Detect which cell encompasses the target text, then output its (x, y) center coordinate. 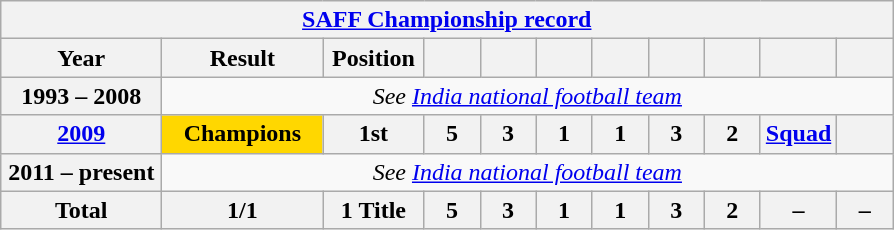
SAFF Championship record (447, 20)
Result (242, 58)
Position (374, 58)
1 Title (374, 210)
1993 – 2008 (82, 96)
Total (82, 210)
2009 (82, 134)
2011 – present (82, 172)
1/1 (242, 210)
Squad (798, 134)
Year (82, 58)
1st (374, 134)
Champions (242, 134)
